Extract the [x, y] coordinate from the center of the cell holding the provided text.  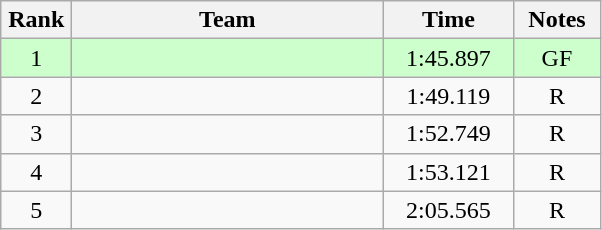
Notes [557, 20]
2:05.565 [448, 210]
1:45.897 [448, 58]
5 [36, 210]
Team [228, 20]
2 [36, 96]
1:52.749 [448, 134]
1 [36, 58]
GF [557, 58]
1:49.119 [448, 96]
Time [448, 20]
3 [36, 134]
4 [36, 172]
Rank [36, 20]
1:53.121 [448, 172]
